From the cell containing the given text, extract its center point as [x, y] coordinate. 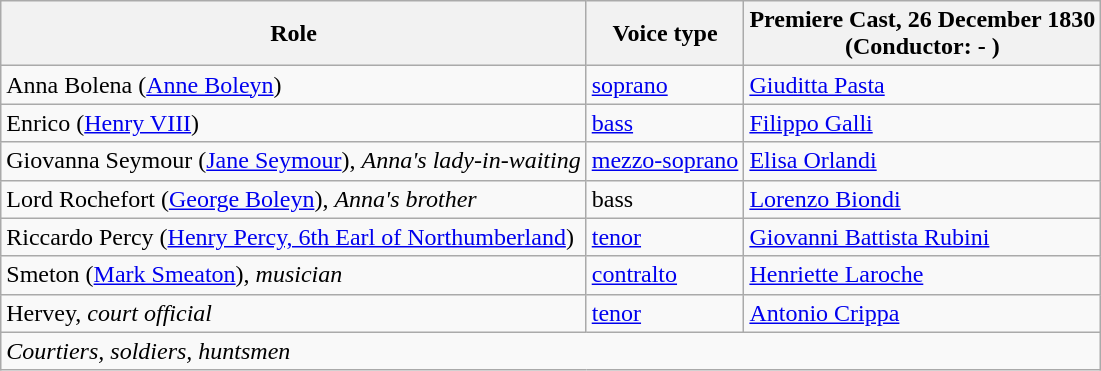
Hervey, court official [294, 313]
contralto [665, 275]
Enrico (Henry VIII) [294, 123]
Voice type [665, 34]
Giuditta Pasta [922, 85]
Antonio Crippa [922, 313]
Henriette Laroche [922, 275]
Lorenzo Biondi [922, 199]
Elisa Orlandi [922, 161]
Lord Rochefort (George Boleyn), Anna's brother [294, 199]
Giovanna Seymour (Jane Seymour), Anna's lady-in-waiting [294, 161]
Riccardo Percy (Henry Percy, 6th Earl of Northumberland) [294, 237]
Courtiers, soldiers, huntsmen [551, 351]
soprano [665, 85]
Role [294, 34]
Anna Bolena (Anne Boleyn) [294, 85]
Premiere Cast, 26 December 1830(Conductor: - ) [922, 34]
Filippo Galli [922, 123]
Smeton (Mark Smeaton), musician [294, 275]
mezzo-soprano [665, 161]
Giovanni Battista Rubini [922, 237]
